Find where the given text appears and provide that cell's center as [X, Y] coordinate. 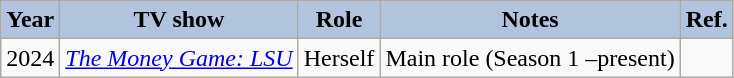
Herself [339, 58]
The Money Game: LSU [179, 58]
Year [30, 20]
Ref. [706, 20]
Main role (Season 1 –present) [530, 58]
Role [339, 20]
2024 [30, 58]
TV show [179, 20]
Notes [530, 20]
